Capture the cell that displays the provided text and extract its (x, y) central coordinate. 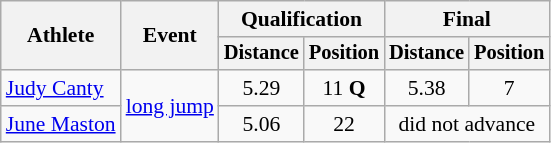
11 Q (344, 88)
22 (344, 124)
June Maston (61, 124)
7 (509, 88)
long jump (170, 106)
5.06 (262, 124)
Athlete (61, 36)
Qualification (302, 19)
Final (466, 19)
Event (170, 36)
5.38 (426, 88)
5.29 (262, 88)
Judy Canty (61, 88)
did not advance (466, 124)
